From the cell containing the given text, extract its center point as [x, y] coordinate. 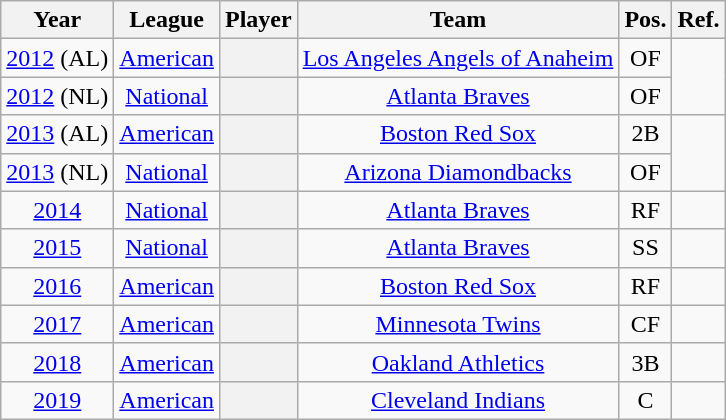
Oakland Athletics [458, 362]
Year [58, 20]
Los Angeles Angels of Anaheim [458, 58]
Pos. [646, 20]
2015 [58, 248]
2016 [58, 286]
Team [458, 20]
2017 [58, 324]
2012 (AL) [58, 58]
SS [646, 248]
Minnesota Twins [458, 324]
2013 (NL) [58, 172]
League [167, 20]
2B [646, 134]
2012 (NL) [58, 96]
C [646, 400]
Ref. [698, 20]
Player [258, 20]
Arizona Diamondbacks [458, 172]
Cleveland Indians [458, 400]
2014 [58, 210]
2018 [58, 362]
2019 [58, 400]
2013 (AL) [58, 134]
3B [646, 362]
CF [646, 324]
